From the cell containing the given text, extract its center point as (x, y) coordinate. 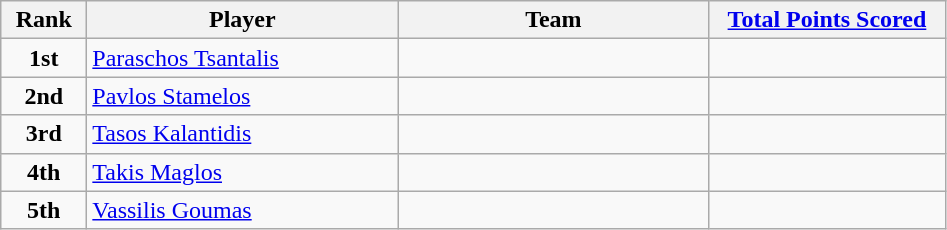
2nd (44, 96)
Total Points Scored (827, 20)
Paraschos Tsantalis (242, 58)
Vassilis Goumas (242, 210)
Pavlos Stamelos (242, 96)
Team (554, 20)
5th (44, 210)
4th (44, 172)
Takis Maglos (242, 172)
3rd (44, 134)
Tasos Kalantidis (242, 134)
Player (242, 20)
1st (44, 58)
Rank (44, 20)
